Output the [X, Y] coordinate of the center of the cell containing the given text.  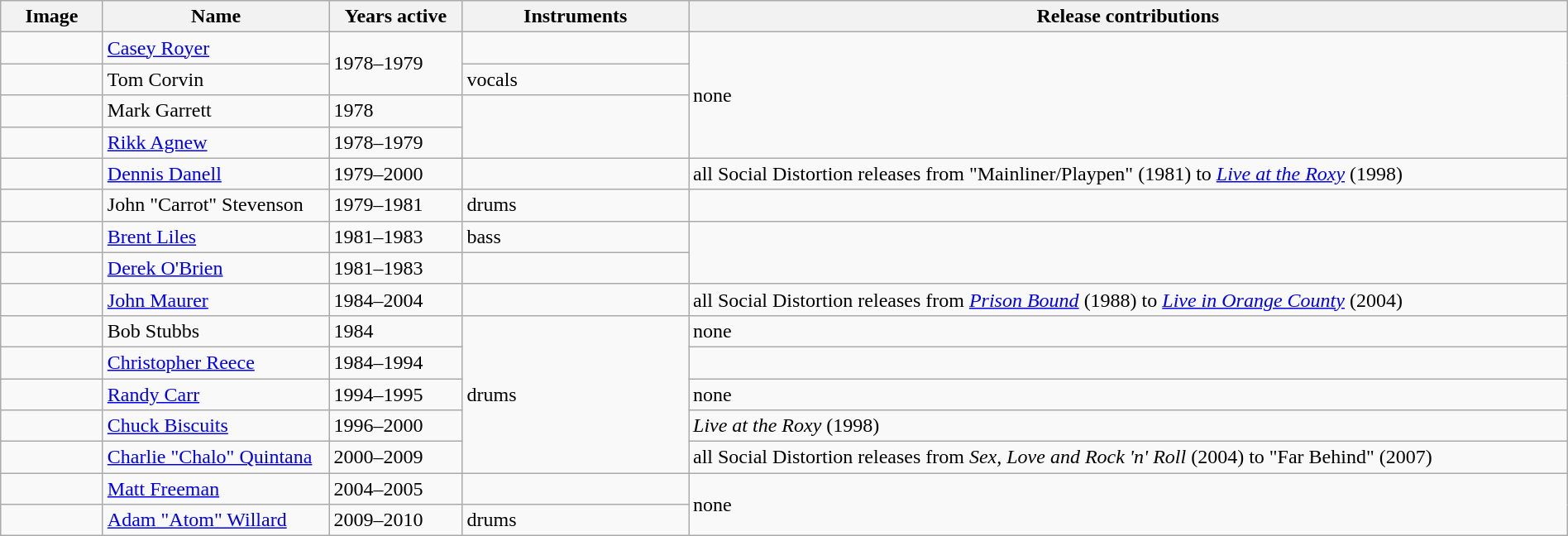
1984–2004 [395, 299]
Chuck Biscuits [216, 426]
2004–2005 [395, 489]
1978 [395, 111]
Christopher Reece [216, 362]
bass [576, 237]
2000–2009 [395, 457]
Dennis Danell [216, 174]
1996–2000 [395, 426]
Bob Stubbs [216, 331]
Release contributions [1128, 17]
Mark Garrett [216, 111]
Brent Liles [216, 237]
Randy Carr [216, 395]
Matt Freeman [216, 489]
John "Carrot" Stevenson [216, 205]
Years active [395, 17]
1984 [395, 331]
1984–1994 [395, 362]
John Maurer [216, 299]
1979–1981 [395, 205]
1979–2000 [395, 174]
2009–2010 [395, 520]
all Social Distortion releases from Prison Bound (1988) to Live in Orange County (2004) [1128, 299]
Instruments [576, 17]
Rikk Agnew [216, 142]
Derek O'Brien [216, 268]
Name [216, 17]
Charlie "Chalo" Quintana [216, 457]
vocals [576, 79]
1994–1995 [395, 395]
Live at the Roxy (1998) [1128, 426]
Casey Royer [216, 48]
Image [52, 17]
all Social Distortion releases from "Mainliner/Playpen" (1981) to Live at the Roxy (1998) [1128, 174]
Tom Corvin [216, 79]
Adam "Atom" Willard [216, 520]
all Social Distortion releases from Sex, Love and Rock 'n' Roll (2004) to "Far Behind" (2007) [1128, 457]
